Provide the [x, y] coordinate of the cell's center where the given text is located.  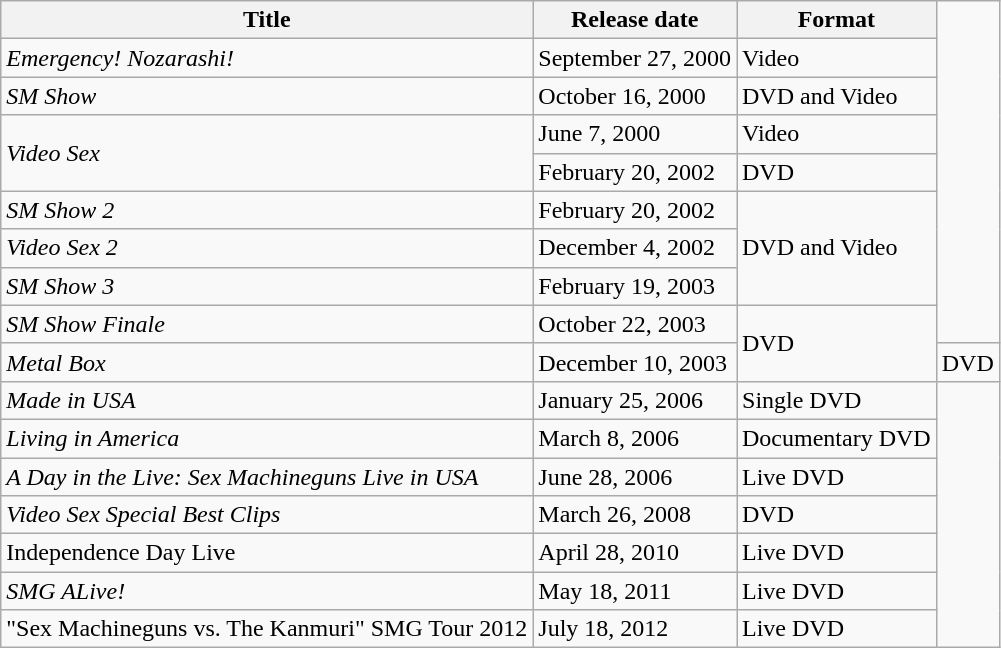
Emergency! Nozarashi! [267, 58]
SM Show 2 [267, 210]
Independence Day Live [267, 553]
SM Show 3 [267, 286]
May 18, 2011 [635, 591]
July 18, 2012 [635, 629]
December 4, 2002 [635, 248]
October 22, 2003 [635, 324]
A Day in the Live: Sex Machineguns Live in USA [267, 477]
April 28, 2010 [635, 553]
Video Sex [267, 153]
Living in America [267, 438]
Title [267, 20]
Single DVD [836, 400]
March 26, 2008 [635, 515]
SM Show [267, 96]
December 10, 2003 [635, 362]
Release date [635, 20]
"Sex Machineguns vs. The Kanmuri" SMG Tour 2012 [267, 629]
March 8, 2006 [635, 438]
Video Sex 2 [267, 248]
Documentary DVD [836, 438]
Made in USA [267, 400]
January 25, 2006 [635, 400]
June 7, 2000 [635, 134]
June 28, 2006 [635, 477]
October 16, 2000 [635, 96]
SMG ALive! [267, 591]
Metal Box [267, 362]
Format [836, 20]
SM Show Finale [267, 324]
Video Sex Special Best Clips [267, 515]
September 27, 2000 [635, 58]
February 19, 2003 [635, 286]
